Find where the given text appears and provide that cell's center as [X, Y] coordinate. 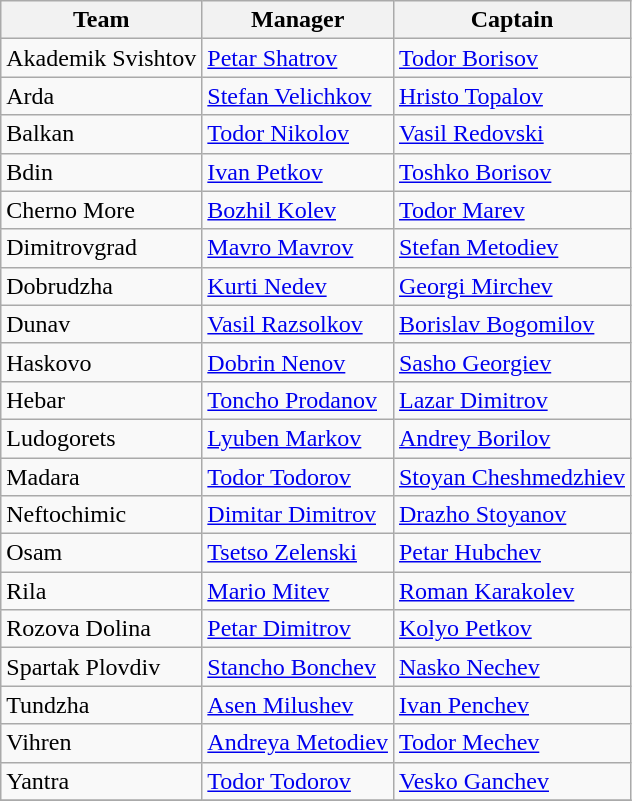
Haskovo [102, 362]
Hebar [102, 400]
Dunav [102, 324]
Neftochimic [102, 515]
Team [102, 20]
Vasil Razsolkov [298, 324]
Andreya Metodiev [298, 743]
Tsetso Zelenski [298, 553]
Mavro Mavrov [298, 248]
Osam [102, 553]
Dobrin Nenov [298, 362]
Mario Mitev [298, 591]
Petar Hubchev [512, 553]
Akademik Svishtov [102, 58]
Vasil Redovski [512, 134]
Bdin [102, 172]
Arda [102, 96]
Roman Karakolev [512, 591]
Stefan Velichkov [298, 96]
Todor Mechev [512, 743]
Dobrudzha [102, 286]
Nasko Nechev [512, 667]
Toncho Prodanov [298, 400]
Todor Nikolov [298, 134]
Yantra [102, 781]
Bozhil Kolev [298, 210]
Cherno More [102, 210]
Stoyan Cheshmedzhiev [512, 477]
Kurti Nedev [298, 286]
Hristo Topalov [512, 96]
Captain [512, 20]
Todor Borisov [512, 58]
Asen Milushev [298, 705]
Ivan Penchev [512, 705]
Dimitar Dimitrov [298, 515]
Madara [102, 477]
Lazar Dimitrov [512, 400]
Ludogorets [102, 438]
Borislav Bogomilov [512, 324]
Petar Dimitrov [298, 629]
Dimitrovgrad [102, 248]
Stancho Bonchev [298, 667]
Petar Shatrov [298, 58]
Todor Marev [512, 210]
Andrey Borilov [512, 438]
Kolyo Petkov [512, 629]
Lyuben Markov [298, 438]
Rozova Dolina [102, 629]
Manager [298, 20]
Balkan [102, 134]
Ivan Petkov [298, 172]
Toshko Borisov [512, 172]
Rila [102, 591]
Georgi Mirchev [512, 286]
Sasho Georgiev [512, 362]
Vesko Ganchev [512, 781]
Stefan Metodiev [512, 248]
Vihren [102, 743]
Spartak Plovdiv [102, 667]
Tundzha [102, 705]
Drazho Stoyanov [512, 515]
